Return the [X, Y] coordinate for the center point of the cell that contains the specified text.  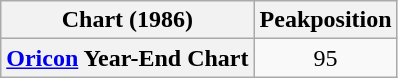
Peakposition [326, 20]
Chart (1986) [128, 20]
Oricon Year-End Chart [128, 58]
95 [326, 58]
